Search for the cell housing the specified text and yield its [x, y] center coordinate. 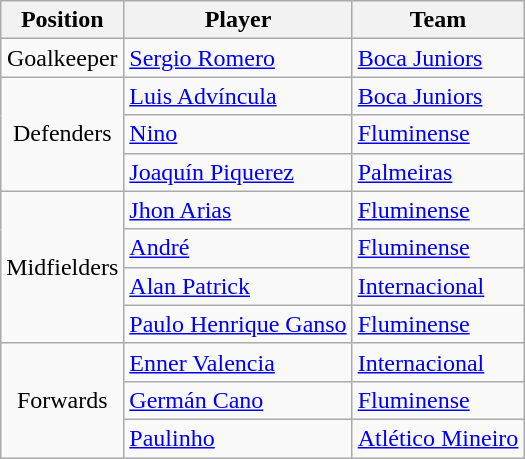
Jhon Arias [238, 210]
Goalkeeper [62, 58]
Player [238, 20]
Alan Patrick [238, 286]
Palmeiras [438, 172]
Position [62, 20]
Nino [238, 134]
Luis Advíncula [238, 96]
Atlético Mineiro [438, 438]
Germán Cano [238, 400]
Enner Valencia [238, 362]
Paulo Henrique Ganso [238, 324]
Forwards [62, 400]
Defenders [62, 134]
Midfielders [62, 267]
Paulinho [238, 438]
André [238, 248]
Team [438, 20]
Sergio Romero [238, 58]
Joaquín Piquerez [238, 172]
